Find where the given text appears and provide that cell's center as [X, Y] coordinate. 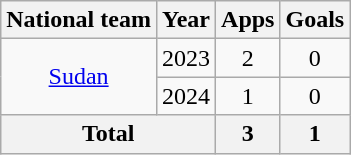
Sudan [79, 77]
2024 [186, 96]
Apps [248, 20]
2 [248, 58]
National team [79, 20]
Total [108, 134]
Year [186, 20]
Goals [315, 20]
2023 [186, 58]
3 [248, 134]
